Determine the [x, y] coordinate at the center of the cell enclosing the given text.  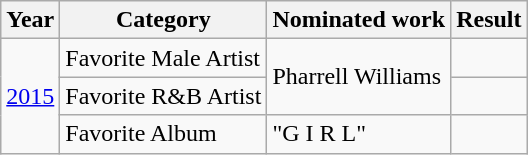
Result [489, 20]
"G I R L" [359, 134]
Pharrell Williams [359, 77]
Favorite Album [164, 134]
2015 [30, 96]
Favorite Male Artist [164, 58]
Year [30, 20]
Category [164, 20]
Favorite R&B Artist [164, 96]
Nominated work [359, 20]
